Extract the (x, y) coordinate from the center of the cell holding the provided text.  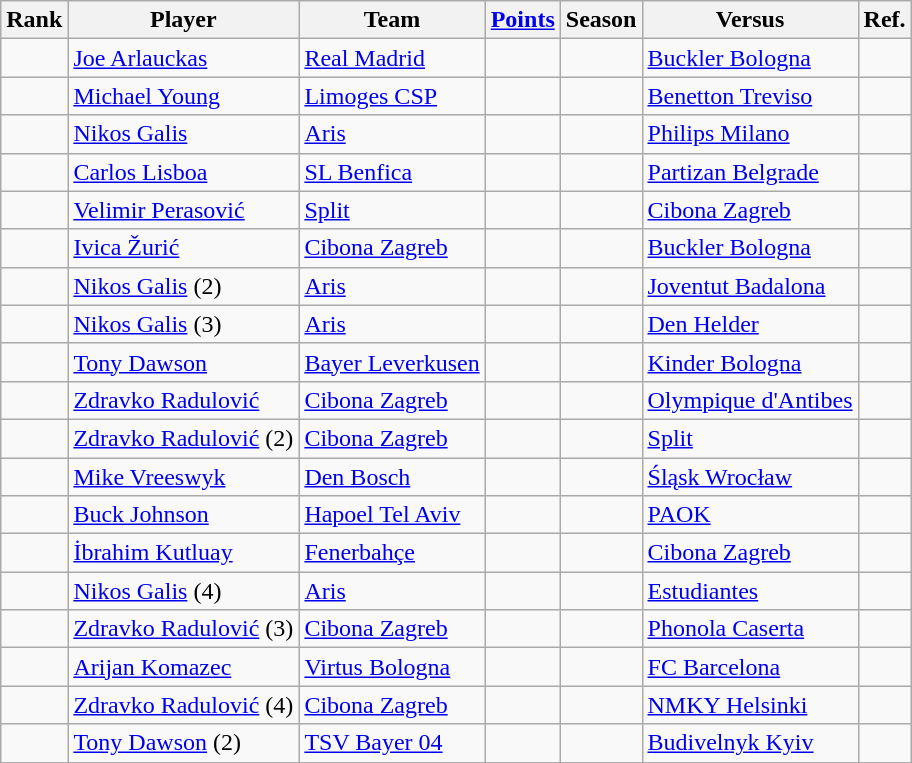
Budivelnyk Kyiv (750, 743)
Joe Arlauckas (184, 58)
Olympique d'Antibes (750, 400)
Śląsk Wrocław (750, 477)
TSV Bayer 04 (392, 743)
Zdravko Radulović (4) (184, 705)
Versus (750, 20)
Limoges CSP (392, 96)
Ivica Žurić (184, 248)
Partizan Belgrade (750, 172)
Bayer Leverkusen (392, 362)
NMKY Helsinki (750, 705)
Philips Milano (750, 134)
Velimir Perasović (184, 210)
Den Bosch (392, 477)
Michael Young (184, 96)
Phonola Caserta (750, 629)
PAOK (750, 515)
Ref. (884, 20)
Season (601, 20)
Team (392, 20)
Points (522, 20)
Joventut Badalona (750, 286)
Benetton Treviso (750, 96)
Buck Johnson (184, 515)
Estudiantes (750, 591)
Carlos Lisboa (184, 172)
Zdravko Radulović (184, 400)
Nikos Galis (4) (184, 591)
Mike Vreeswyk (184, 477)
FC Barcelona (750, 667)
Tony Dawson (2) (184, 743)
Hapoel Tel Aviv (392, 515)
Zdravko Radulović (2) (184, 438)
Nikos Galis (2) (184, 286)
Nikos Galis (184, 134)
Virtus Bologna (392, 667)
Rank (34, 20)
Arijan Komazec (184, 667)
Real Madrid (392, 58)
Fenerbahçe (392, 553)
Player (184, 20)
İbrahim Kutluay (184, 553)
Den Helder (750, 324)
SL Benfica (392, 172)
Zdravko Radulović (3) (184, 629)
Tony Dawson (184, 362)
Kinder Bologna (750, 362)
Nikos Galis (3) (184, 324)
